For the text-containing cell, return its midpoint in [X, Y] coordinate format. 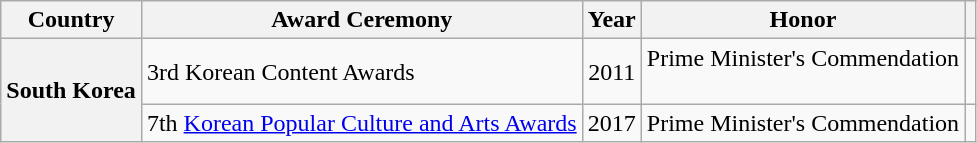
2017 [612, 123]
2011 [612, 72]
Year [612, 20]
7th Korean Popular Culture and Arts Awards [362, 123]
3rd Korean Content Awards [362, 72]
Honor [802, 20]
Country [72, 20]
South Korea [72, 90]
Award Ceremony [362, 20]
